Extract the [x, y] coordinate from the center of the cell holding the provided text.  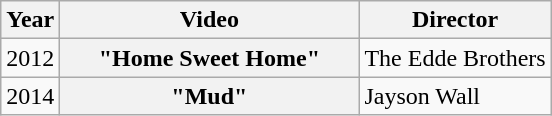
The Edde Brothers [455, 58]
Director [455, 20]
Year [30, 20]
2012 [30, 58]
"Home Sweet Home" [210, 58]
Video [210, 20]
Jayson Wall [455, 96]
2014 [30, 96]
"Mud" [210, 96]
